Return (X, Y) of the center of cell containing provided text 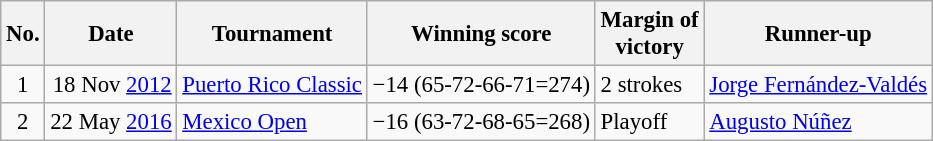
Puerto Rico Classic (272, 85)
Date (111, 34)
Margin ofvictory (650, 34)
Runner-up (818, 34)
No. (23, 34)
2 (23, 122)
1 (23, 85)
−16 (63-72-68-65=268) (481, 122)
Playoff (650, 122)
Tournament (272, 34)
−14 (65-72-66-71=274) (481, 85)
22 May 2016 (111, 122)
Winning score (481, 34)
Augusto Núñez (818, 122)
18 Nov 2012 (111, 85)
2 strokes (650, 85)
Jorge Fernández-Valdés (818, 85)
Mexico Open (272, 122)
